Return [X, Y] of the center of cell containing provided text 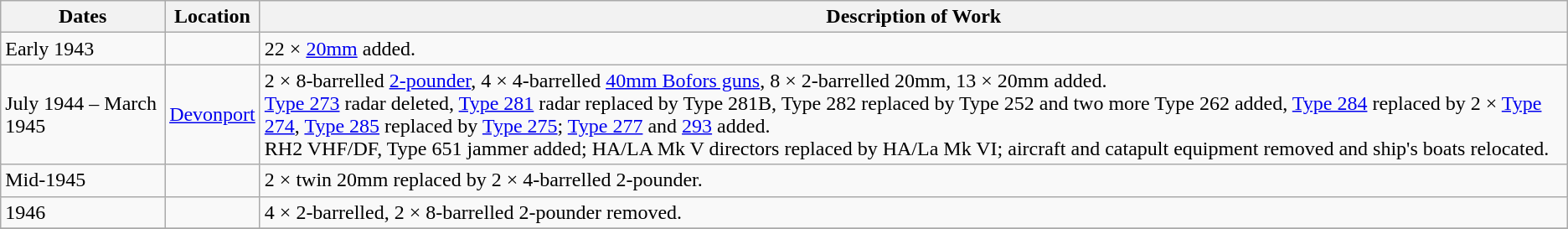
4 × 2-barrelled, 2 × 8-barrelled 2-pounder removed. [913, 212]
July 1944 – March 1945 [83, 114]
Location [213, 17]
Dates [83, 17]
Devonport [213, 114]
Mid-1945 [83, 180]
Description of Work [913, 17]
2 × twin 20mm replaced by 2 × 4-barrelled 2-pounder. [913, 180]
22 × 20mm added. [913, 49]
1946 [83, 212]
Early 1943 [83, 49]
